From the cell containing the given text, extract its center point as (x, y) coordinate. 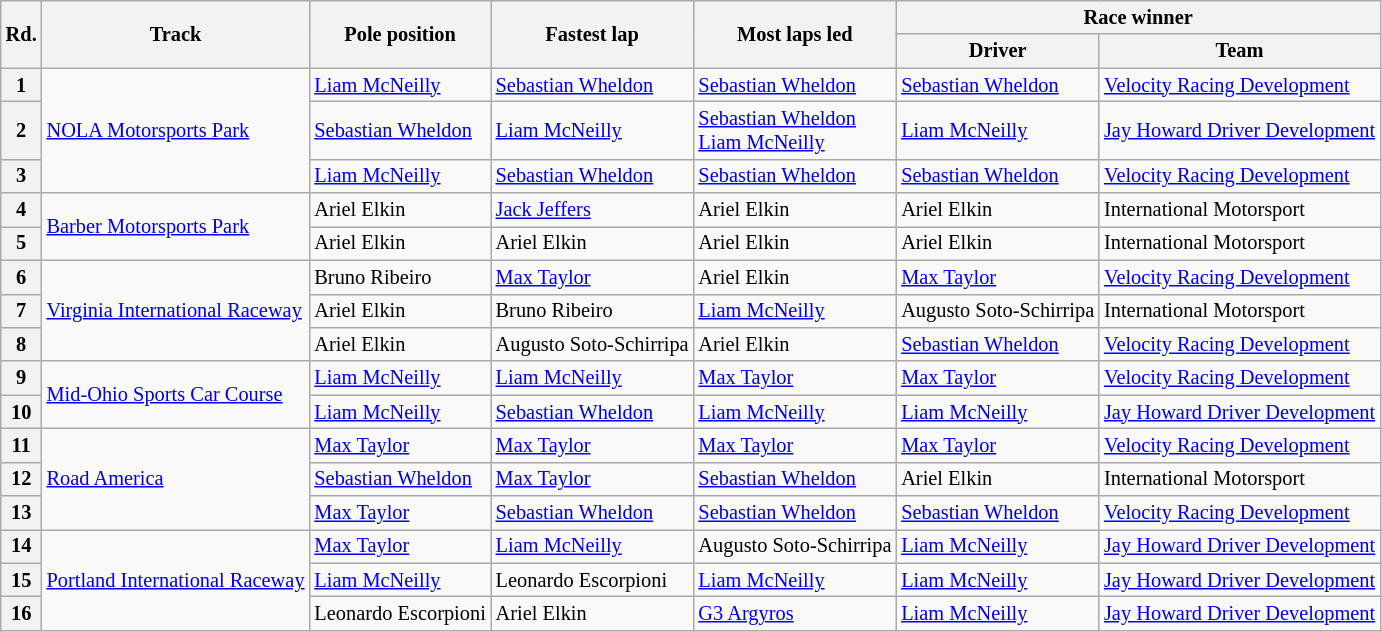
1 (22, 85)
Sebastian Wheldon Liam McNeilly (794, 130)
16 (22, 613)
13 (22, 513)
Team (1240, 51)
9 (22, 378)
Virginia International Raceway (176, 310)
Fastest lap (592, 34)
Barber Motorsports Park (176, 226)
Mid-Ohio Sports Car Course (176, 394)
6 (22, 277)
Pole position (400, 34)
3 (22, 176)
Track (176, 34)
7 (22, 311)
Portland International Raceway (176, 580)
5 (22, 243)
Most laps led (794, 34)
2 (22, 130)
14 (22, 546)
10 (22, 412)
4 (22, 210)
Road America (176, 478)
Jack Jeffers (592, 210)
12 (22, 479)
NOLA Motorsports Park (176, 130)
Driver (998, 51)
11 (22, 445)
G3 Argyros (794, 613)
Race winner (1138, 17)
Rd. (22, 34)
15 (22, 580)
8 (22, 344)
